Find where the given text appears and provide that cell's center as (X, Y) coordinate. 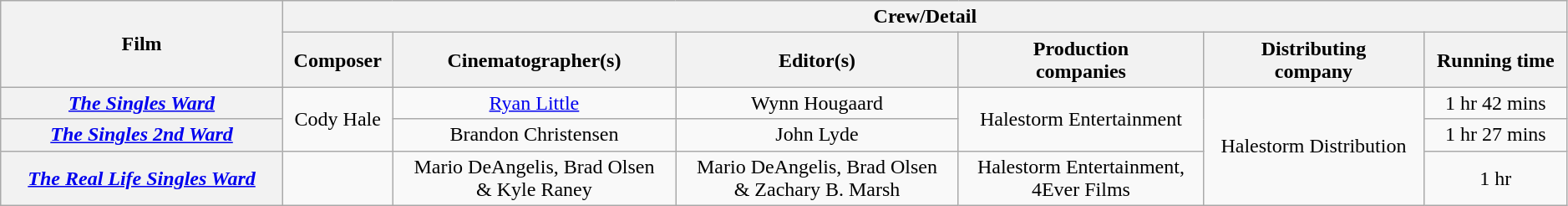
Halestorm Entertainment (1081, 119)
Wynn Hougaard (817, 103)
1 hr 27 mins (1495, 135)
The Singles Ward (142, 103)
The Singles 2nd Ward (142, 135)
Halestorm Entertainment, 4Ever Films (1081, 178)
Ryan Little (535, 103)
Halestorm Distribution (1314, 146)
Composer (337, 60)
Distributing company (1314, 60)
Mario DeAngelis, Brad Olsen & Zachary B. Marsh (817, 178)
Running time (1495, 60)
Brandon Christensen (535, 135)
Mario DeAngelis, Brad Olsen & Kyle Raney (535, 178)
1 hr 42 mins (1495, 103)
Crew/Detail (925, 17)
Cody Hale (337, 119)
The Real Life Singles Ward (142, 178)
Production companies (1081, 60)
Film (142, 44)
John Lyde (817, 135)
Editor(s) (817, 60)
Cinematographer(s) (535, 60)
1 hr (1495, 178)
